Determine the [x, y] coordinate at the center of the cell enclosing the given text.  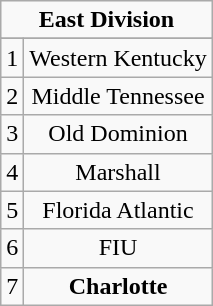
East Division [106, 20]
2 [12, 96]
5 [12, 210]
FIU [118, 248]
Marshall [118, 172]
3 [12, 134]
4 [12, 172]
Old Dominion [118, 134]
Middle Tennessee [118, 96]
1 [12, 58]
7 [12, 286]
6 [12, 248]
Western Kentucky [118, 58]
Charlotte [118, 286]
Florida Atlantic [118, 210]
